Locate the cell with the specified text and output its [X, Y] center coordinate. 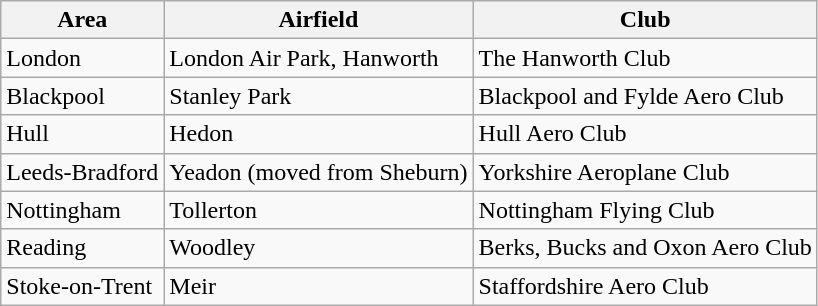
Meir [318, 286]
The Hanworth Club [645, 58]
Blackpool and Fylde Aero Club [645, 96]
Hull Aero Club [645, 134]
Staffordshire Aero Club [645, 286]
London Air Park, Hanworth [318, 58]
Tollerton [318, 210]
Airfield [318, 20]
Hedon [318, 134]
Club [645, 20]
Hull [82, 134]
Stanley Park [318, 96]
Stoke-on-Trent [82, 286]
Reading [82, 248]
London [82, 58]
Yorkshire Aeroplane Club [645, 172]
Woodley [318, 248]
Blackpool [82, 96]
Yeadon (moved from Sheburn) [318, 172]
Area [82, 20]
Nottingham [82, 210]
Nottingham Flying Club [645, 210]
Leeds-Bradford [82, 172]
Berks, Bucks and Oxon Aero Club [645, 248]
